Capture the cell that displays the provided text and extract its [x, y] central coordinate. 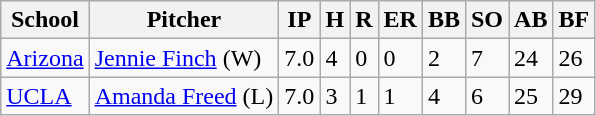
SO [486, 20]
6 [486, 96]
IP [300, 20]
BF [574, 20]
H [335, 20]
24 [531, 58]
Jennie Finch (W) [184, 58]
Arizona [45, 58]
26 [574, 58]
7 [486, 58]
School [45, 20]
Amanda Freed (L) [184, 96]
3 [335, 96]
R [364, 20]
ER [400, 20]
2 [444, 58]
UCLA [45, 96]
29 [574, 96]
BB [444, 20]
25 [531, 96]
AB [531, 20]
Pitcher [184, 20]
